Output the (x, y) coordinate of the center of the cell containing the given text.  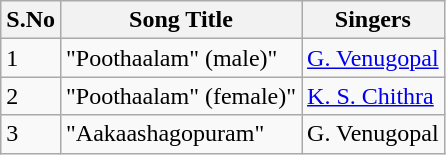
3 (31, 134)
"Aakaashagopuram" (180, 134)
1 (31, 58)
Singers (374, 20)
Song Title (180, 20)
2 (31, 96)
"Poothaalam" (male)" (180, 58)
K. S. Chithra (374, 96)
S.No (31, 20)
"Poothaalam" (female)" (180, 96)
